Find where the given text appears and provide that cell's center as [X, Y] coordinate. 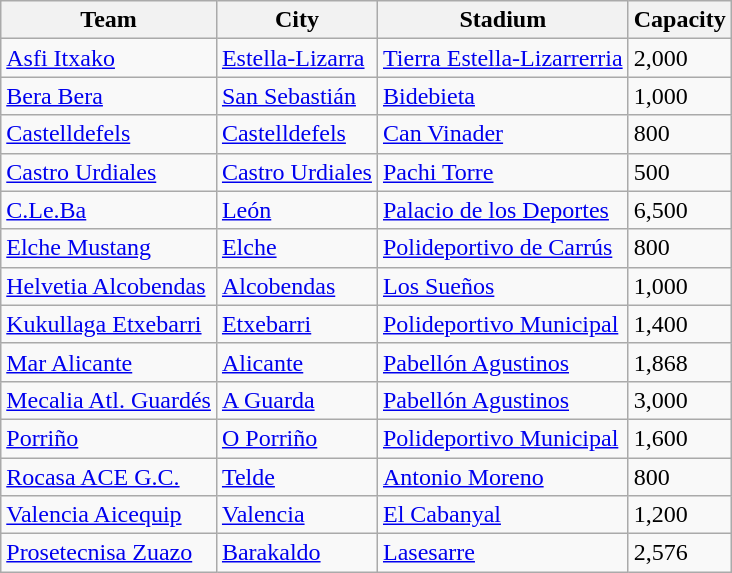
Elche Mustang [109, 248]
Mecalia Atl. Guardés [109, 400]
Can Vinader [502, 134]
City [296, 20]
Capacity [680, 20]
Pachi Torre [502, 172]
1,200 [680, 515]
Valencia Aicequip [109, 515]
El Cabanyal [502, 515]
Estella-Lizarra [296, 58]
3,000 [680, 400]
Valencia [296, 515]
Prosetecnisa Zuazo [109, 553]
Team [109, 20]
Palacio de los Deportes [502, 210]
Alicante [296, 362]
Kukullaga Etxebarri [109, 324]
1,400 [680, 324]
Asfi Itxako [109, 58]
Elche [296, 248]
San Sebastián [296, 96]
Porriño [109, 438]
Helvetia Alcobendas [109, 286]
2,000 [680, 58]
Bera Bera [109, 96]
C.Le.Ba [109, 210]
Mar Alicante [109, 362]
Los Sueños [502, 286]
Polideportivo de Carrús [502, 248]
Etxebarri [296, 324]
León [296, 210]
Alcobendas [296, 286]
6,500 [680, 210]
1,868 [680, 362]
Barakaldo [296, 553]
500 [680, 172]
Telde [296, 477]
Bidebieta [502, 96]
2,576 [680, 553]
Antonio Moreno [502, 477]
O Porriño [296, 438]
Stadium [502, 20]
Lasesarre [502, 553]
Rocasa ACE G.C. [109, 477]
Tierra Estella-Lizarrerria [502, 58]
1,600 [680, 438]
A Guarda [296, 400]
